Provide the (x, y) coordinate of the cell's center where the given text is located.  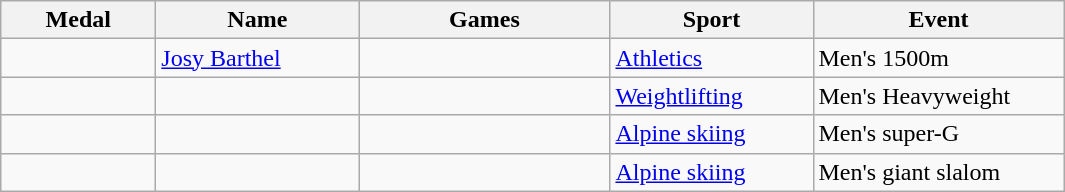
Sport (712, 20)
Men's 1500m (938, 58)
Men's Heavyweight (938, 96)
Men's giant slalom (938, 172)
Men's super-G (938, 134)
Name (258, 20)
Athletics (712, 58)
Medal (78, 20)
Games (484, 20)
Weightlifting (712, 96)
Josy Barthel (258, 58)
Event (938, 20)
